From the cell containing the given text, extract its center point as [x, y] coordinate. 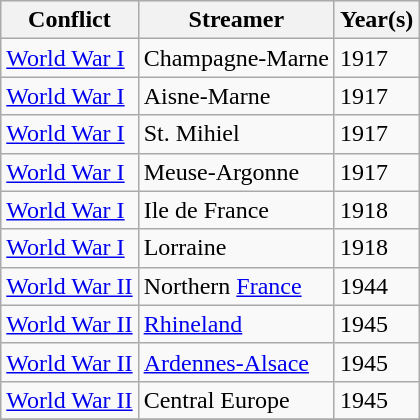
Ardennes-Alsace [236, 362]
St. Mihiel [236, 134]
Ile de France [236, 210]
Northern France [236, 286]
Lorraine [236, 248]
Meuse-Argonne [236, 172]
Streamer [236, 20]
Champagne-Marne [236, 58]
Aisne-Marne [236, 96]
Central Europe [236, 400]
Rhineland [236, 324]
1944 [376, 286]
Year(s) [376, 20]
Conflict [70, 20]
